Return (X, Y) of the center of cell containing provided text 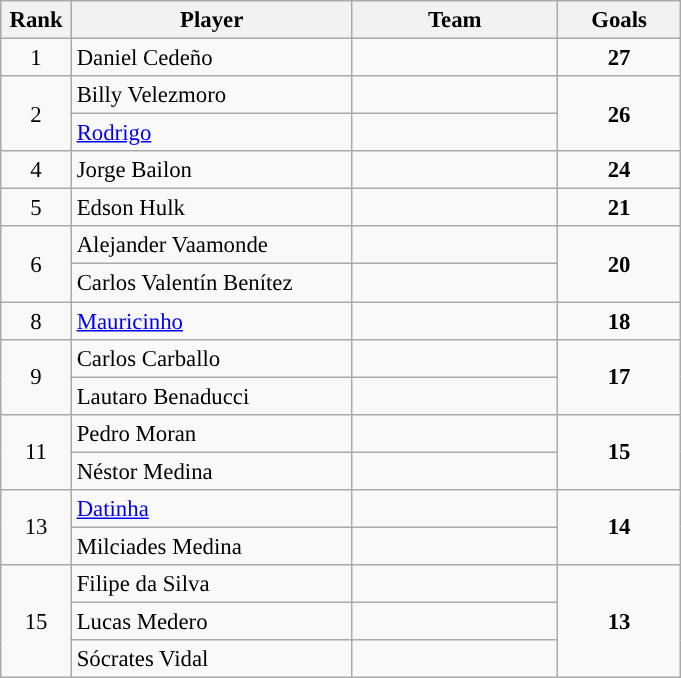
Rodrigo (212, 133)
Pedro Moran (212, 433)
4 (36, 170)
2 (36, 114)
Player (212, 20)
9 (36, 376)
Datinha (212, 509)
21 (620, 208)
Lucas Medero (212, 621)
8 (36, 321)
Alejander Vaamonde (212, 245)
Billy Velezmoro (212, 95)
Rank (36, 20)
20 (620, 264)
18 (620, 321)
1 (36, 58)
Carlos Carballo (212, 358)
24 (620, 170)
Sócrates Vidal (212, 659)
Carlos Valentín Benítez (212, 283)
Lautaro Benaducci (212, 396)
5 (36, 208)
17 (620, 376)
Mauricinho (212, 321)
Milciades Medina (212, 546)
Goals (620, 20)
Daniel Cedeño (212, 58)
6 (36, 264)
Néstor Medina (212, 471)
Team (455, 20)
11 (36, 452)
26 (620, 114)
Jorge Bailon (212, 170)
14 (620, 528)
Edson Hulk (212, 208)
27 (620, 58)
Filipe da Silva (212, 584)
